Provide the [x, y] coordinate of the cell's center where the given text is located.  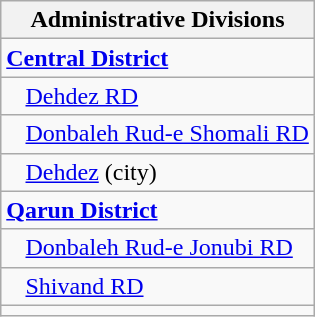
Donbaleh Rud-e Jonubi RD [158, 248]
Qarun District [158, 210]
Donbaleh Rud-e Shomali RD [158, 134]
Shivand RD [158, 286]
Central District [158, 58]
Dehdez (city) [158, 172]
Administrative Divisions [158, 20]
Dehdez RD [158, 96]
